Detect which cell encompasses the target text, then output its (X, Y) center coordinate. 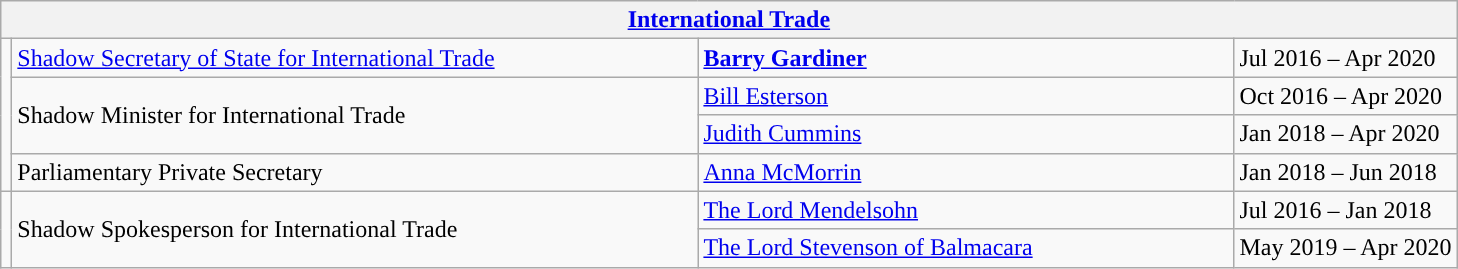
Shadow Minister for International Trade (355, 115)
Jul 2016 – Jan 2018 (1346, 210)
International Trade (729, 20)
Jan 2018 – Apr 2020 (1346, 134)
Judith Cummins (966, 134)
Parliamentary Private Secretary (355, 172)
Jan 2018 – Jun 2018 (1346, 172)
Anna McMorrin (966, 172)
Bill Esterson (966, 96)
May 2019 – Apr 2020 (1346, 248)
The Lord Stevenson of Balmacara (966, 248)
Oct 2016 – Apr 2020 (1346, 96)
Shadow Secretary of State for International Trade (355, 58)
Shadow Spokesperson for International Trade (355, 229)
Barry Gardiner (966, 58)
Jul 2016 – Apr 2020 (1346, 58)
The Lord Mendelsohn (966, 210)
